Output the (X, Y) coordinate of the center of the cell containing the given text.  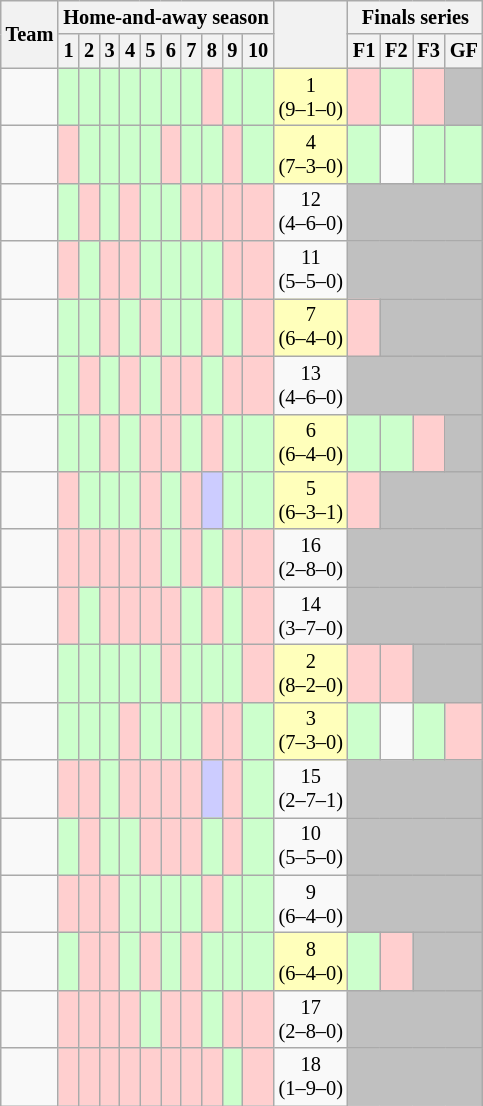
Home-and-away season (166, 17)
8(6–4–0) (311, 961)
9(6–4–0) (311, 904)
Team (30, 34)
6(6–4–0) (311, 443)
13(4–6–0) (311, 385)
7 (191, 51)
F3 (429, 51)
3 (109, 51)
10(5–5–0) (311, 846)
2 (89, 51)
1(9–1–0) (311, 97)
F1 (364, 51)
3(7–3–0) (311, 731)
11(5–5–0) (311, 270)
8 (212, 51)
17(2–8–0) (311, 1019)
10 (258, 51)
4(7–3–0) (311, 154)
7(6–4–0) (311, 327)
16(2–8–0) (311, 558)
2(8–2–0) (311, 673)
15(2–7–1) (311, 789)
9 (232, 51)
12(4–6–0) (311, 212)
1 (68, 51)
4 (130, 51)
Finals series (416, 17)
18(1–9–0) (311, 1077)
F2 (396, 51)
6 (171, 51)
5(6–3–1) (311, 500)
14(3–7–0) (311, 616)
GF (464, 51)
5 (150, 51)
